Identify which cell holds the provided text, then report its [x, y] central coordinate. 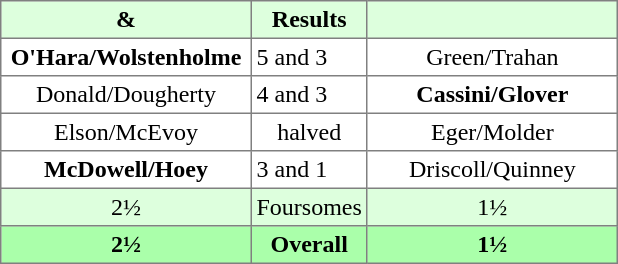
Cassini/Glover [492, 95]
Eger/Molder [492, 132]
halved [309, 132]
Foursomes [309, 207]
Results [309, 20]
5 and 3 [309, 57]
& [126, 20]
Donald/Dougherty [126, 95]
Driscoll/Quinney [492, 170]
3 and 1 [309, 170]
Elson/McEvoy [126, 132]
O'Hara/Wolstenholme [126, 57]
McDowell/Hoey [126, 170]
4 and 3 [309, 95]
Green/Trahan [492, 57]
Overall [309, 245]
